Detect which cell encompasses the target text, then output its (X, Y) center coordinate. 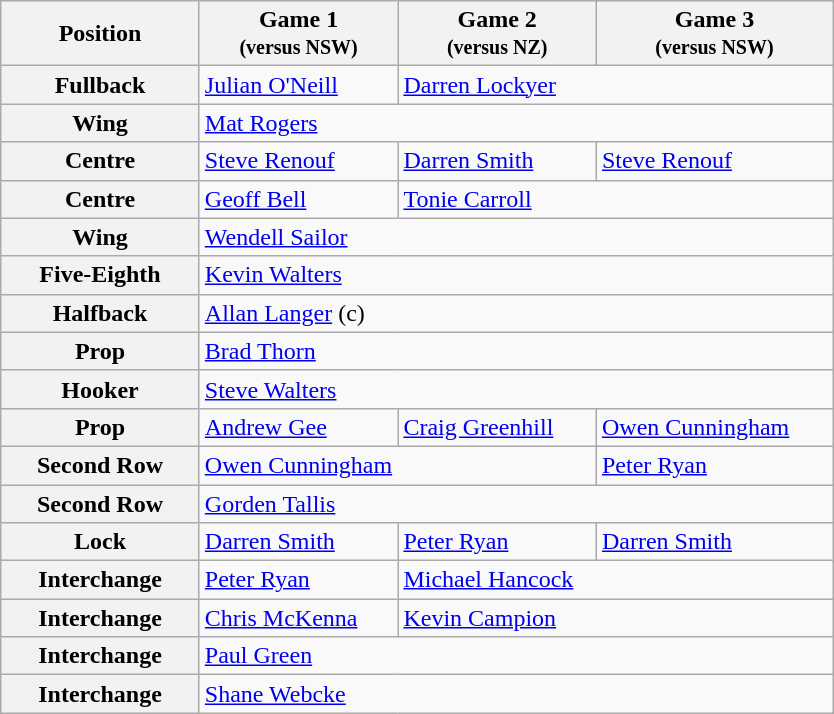
Tonie Carroll (616, 199)
Geoff Bell (298, 199)
Steve Walters (516, 389)
Game 2(versus NZ) (498, 34)
Fullback (100, 85)
Five-Eighth (100, 275)
Wendell Sailor (516, 237)
Game 1(versus NSW) (298, 34)
Paul Green (516, 656)
Craig Greenhill (498, 427)
Shane Webcke (516, 694)
Hooker (100, 389)
Kevin Campion (616, 618)
Gorden Tallis (516, 503)
Andrew Gee (298, 427)
Michael Hancock (616, 580)
Brad Thorn (516, 351)
Kevin Walters (516, 275)
Chris McKenna (298, 618)
Lock (100, 542)
Allan Langer (c) (516, 313)
Darren Lockyer (616, 85)
Position (100, 34)
Halfback (100, 313)
Julian O'Neill (298, 85)
Mat Rogers (516, 123)
Game 3(versus NSW) (714, 34)
